Return the (X, Y) coordinate for the center point of the cell that contains the specified text.  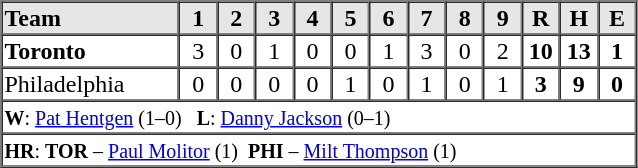
H (579, 18)
5 (350, 18)
Toronto (91, 50)
8 (465, 18)
HR: TOR – Paul Molitor (1) PHI – Milt Thompson (1) (319, 150)
13 (579, 50)
R (541, 18)
7 (427, 18)
10 (541, 50)
E (617, 18)
6 (388, 18)
W: Pat Hentgen (1–0) L: Danny Jackson (0–1) (319, 116)
Team (91, 18)
4 (312, 18)
Philadelphia (91, 84)
